For the text-containing cell, return its midpoint in [X, Y] coordinate format. 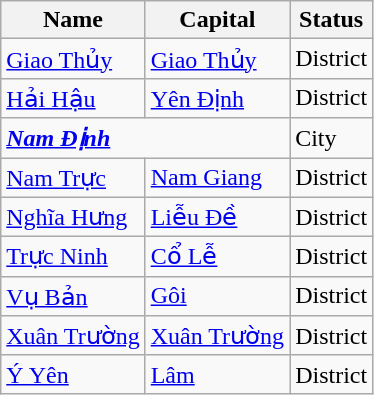
Nghĩa Hưng [73, 217]
Hải Hậu [73, 98]
Capital [217, 20]
Yên Định [217, 98]
Status [332, 20]
Nam Giang [217, 178]
City [332, 138]
Gôi [217, 296]
Trực Ninh [73, 257]
Lâm [217, 374]
Nam Trực [73, 178]
Ý Yên [73, 374]
Vụ Bản [73, 296]
Name [73, 20]
Liễu Đề [217, 217]
Cổ Lễ [217, 257]
Nam Định [146, 138]
